Pinpoint the cell where the given text exists, returning its (x, y) midpoint coordinate. 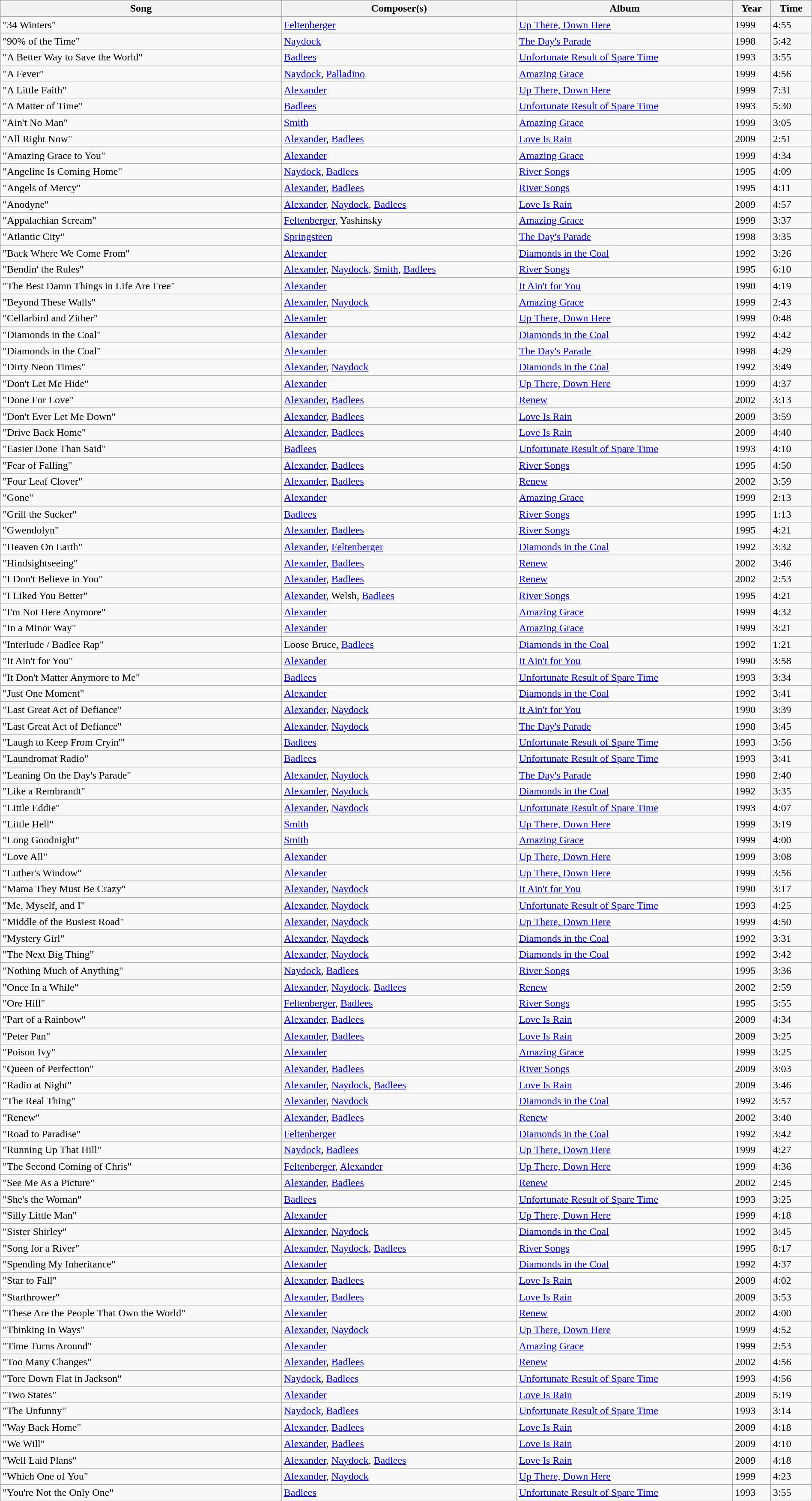
4:55 (791, 25)
"A Better Way to Save the World" (141, 57)
"Long Goodnight" (141, 840)
"We Will" (141, 1444)
3:19 (791, 824)
"Sister Shirley" (141, 1231)
3:05 (791, 123)
4:42 (791, 335)
"Time Turns Around" (141, 1346)
Alexander, Welsh, Badlees (399, 596)
"Road to Paradise" (141, 1134)
3:03 (791, 1069)
"The Unfunny" (141, 1411)
Springsteen (399, 237)
Naydock, Palladino (399, 74)
"Spending My Inheritance" (141, 1264)
7:31 (791, 90)
"Starthrower" (141, 1297)
4:36 (791, 1166)
"All Right Now" (141, 139)
"In a Minor Way" (141, 628)
"Bendin' the Rules" (141, 270)
"Tore Down Flat in Jackson" (141, 1378)
"I'm Not Here Anymore" (141, 612)
"Gwendolyn" (141, 530)
"I Don't Believe in You" (141, 579)
3:36 (791, 971)
"A Fever" (141, 74)
"Renew" (141, 1118)
"Atlantic City" (141, 237)
Song (141, 9)
4:52 (791, 1330)
"Don't Let Me Hide" (141, 383)
3:49 (791, 367)
"Gone" (141, 498)
Feltenberger, Yashinsky (399, 221)
3:53 (791, 1297)
4:11 (791, 188)
"34 Winters" (141, 25)
"The Real Thing" (141, 1101)
"Fear of Falling" (141, 465)
4:27 (791, 1150)
"Nothing Much of Anything" (141, 971)
3:08 (791, 857)
4:29 (791, 351)
"Hindsightseeing" (141, 563)
"Two States" (141, 1395)
"You're Not the Only One" (141, 1492)
"I Liked You Better" (141, 596)
"It Don't Matter Anymore to Me" (141, 677)
"Laundromat Radio" (141, 759)
"Dirty Neon Times" (141, 367)
4:57 (791, 204)
Year (752, 9)
4:07 (791, 808)
3:31 (791, 938)
Alexander, Feltenberger (399, 547)
3:21 (791, 628)
"Silly Little Man" (141, 1215)
"A Matter of Time" (141, 106)
8:17 (791, 1248)
Feltenberger, Badlees (399, 1004)
"Appalachian Scream" (141, 221)
"Easier Done Than Said" (141, 449)
Alexander, Naydock. Badlees (399, 987)
"Middle of the Busiest Road" (141, 922)
Composer(s) (399, 9)
"Interlude / Badlee Rap" (141, 644)
3:58 (791, 661)
"She's the Woman" (141, 1199)
"Way Back Home" (141, 1427)
0:48 (791, 318)
4:32 (791, 612)
"Well Laid Plans" (141, 1460)
"Amazing Grace to You" (141, 155)
"These Are the People That Own the World" (141, 1313)
"Star to Fall" (141, 1281)
"Ain't No Man" (141, 123)
2:59 (791, 987)
3:14 (791, 1411)
"Angels of Mercy" (141, 188)
4:25 (791, 905)
1:21 (791, 644)
3:32 (791, 547)
5:30 (791, 106)
2:13 (791, 498)
Album (624, 9)
"It Ain't for You" (141, 661)
"Queen of Perfection" (141, 1069)
"Drive Back Home" (141, 432)
4:02 (791, 1281)
"The Best Damn Things in Life Are Free" (141, 286)
Naydock (399, 41)
4:23 (791, 1476)
3:39 (791, 710)
"Luther's Window" (141, 873)
5:55 (791, 1004)
"Anodyne" (141, 204)
"Ore Hill" (141, 1004)
"Me, Myself, and I" (141, 905)
"Done For Love" (141, 400)
Alexander, Naydock, Smith, Badlees (399, 270)
Feltenberger, Alexander (399, 1166)
"Angeline Is Coming Home" (141, 171)
"Which One of You" (141, 1476)
3:13 (791, 400)
"Heaven On Earth" (141, 547)
"Poison Ivy" (141, 1052)
3:26 (791, 253)
2:45 (791, 1183)
"A Little Faith" (141, 90)
Loose Bruce, Badlees (399, 644)
"Song for a River" (141, 1248)
4:19 (791, 286)
"Too Many Changes" (141, 1362)
"Running Up That Hill" (141, 1150)
2:51 (791, 139)
3:40 (791, 1118)
"Mama They Must Be Crazy" (141, 889)
2:43 (791, 302)
4:40 (791, 432)
"Leaning On the Day's Parade" (141, 775)
"Mystery Girl" (141, 938)
"Grill the Sucker" (141, 514)
"90% of the Time" (141, 41)
3:57 (791, 1101)
"Little Eddie" (141, 808)
"Four Leaf Clover" (141, 482)
"Once In a While" (141, 987)
"Like a Rembrandt" (141, 791)
"Just One Moment" (141, 693)
"Beyond These Walls" (141, 302)
"Part of a Rainbow" (141, 1020)
"Peter Pan" (141, 1036)
Time (791, 9)
"The Next Big Thing" (141, 954)
"Back Where We Come From" (141, 253)
1:13 (791, 514)
"Don't Ever Let Me Down" (141, 416)
5:42 (791, 41)
2:40 (791, 775)
"See Me As a Picture" (141, 1183)
6:10 (791, 270)
5:19 (791, 1395)
3:17 (791, 889)
"Little Hell" (141, 824)
"Thinking In Ways" (141, 1330)
3:34 (791, 677)
4:09 (791, 171)
"Laugh to Keep From Cryin'" (141, 743)
"The Second Coming of Chris" (141, 1166)
"Radio at Night" (141, 1085)
"Love All" (141, 857)
3:37 (791, 221)
"Cellarbird and Zither" (141, 318)
